Determine the (x, y) coordinate at the center of the cell enclosing the given text.  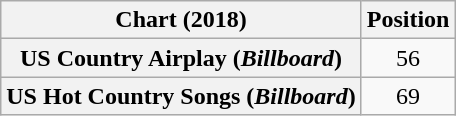
US Hot Country Songs (Billboard) (181, 96)
Position (408, 20)
56 (408, 58)
69 (408, 96)
Chart (2018) (181, 20)
US Country Airplay (Billboard) (181, 58)
